Detect which cell encompasses the target text, then output its [X, Y] center coordinate. 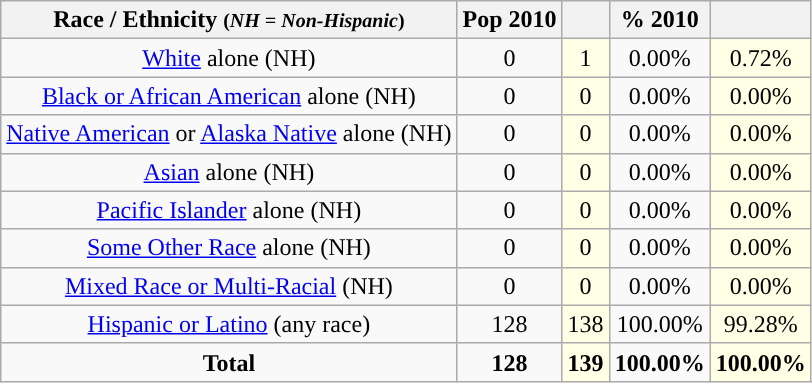
Mixed Race or Multi-Racial (NH) [229, 286]
Native American or Alaska Native alone (NH) [229, 134]
Total [229, 362]
White alone (NH) [229, 58]
0.72% [760, 58]
Pacific Islander alone (NH) [229, 210]
Black or African American alone (NH) [229, 96]
1 [586, 58]
99.28% [760, 324]
139 [586, 362]
Asian alone (NH) [229, 172]
Race / Ethnicity (NH = Non-Hispanic) [229, 20]
% 2010 [660, 20]
Pop 2010 [510, 20]
138 [586, 324]
Hispanic or Latino (any race) [229, 324]
Some Other Race alone (NH) [229, 248]
